Return [X, Y] of the center of cell containing provided text 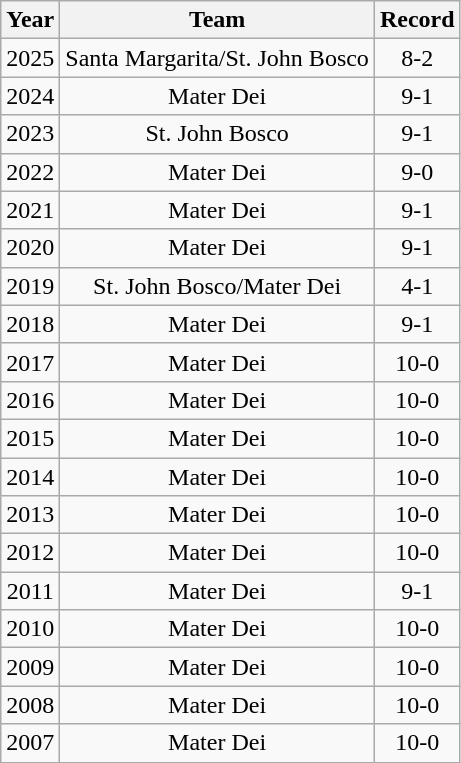
2014 [30, 477]
2022 [30, 172]
8-2 [417, 58]
2008 [30, 705]
2011 [30, 591]
Team [218, 20]
2009 [30, 667]
2025 [30, 58]
2020 [30, 248]
2018 [30, 324]
2010 [30, 629]
2021 [30, 210]
2013 [30, 515]
2015 [30, 438]
2012 [30, 553]
2023 [30, 134]
2016 [30, 400]
2024 [30, 96]
2019 [30, 286]
4-1 [417, 286]
Santa Margarita/St. John Bosco [218, 58]
St. John Bosco [218, 134]
Year [30, 20]
Record [417, 20]
2007 [30, 743]
St. John Bosco/Mater Dei [218, 286]
2017 [30, 362]
9-0 [417, 172]
